Identify which cell holds the provided text, then report its (X, Y) central coordinate. 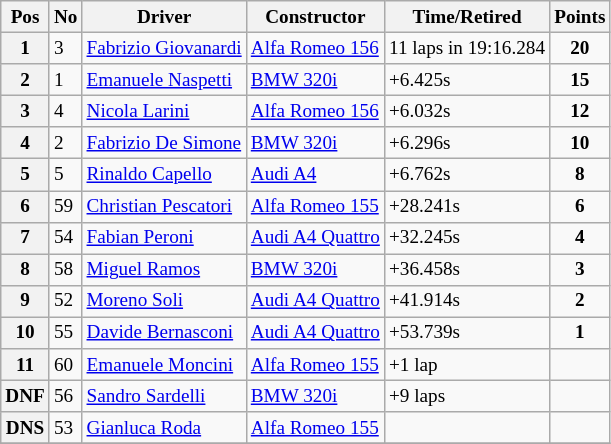
+1 lap (466, 365)
No (66, 17)
+9 laps (466, 396)
Fabrizio Giovanardi (164, 48)
Gianluca Roda (164, 428)
56 (66, 396)
Davide Bernasconi (164, 333)
Miguel Ramos (164, 270)
+41.914s (466, 301)
54 (66, 238)
Pos (26, 17)
Audi A4 (315, 175)
20 (580, 48)
58 (66, 270)
Points (580, 17)
Fabrizio De Simone (164, 143)
+6.425s (466, 80)
7 (26, 238)
Christian Pescatori (164, 206)
60 (66, 365)
DNF (26, 396)
DNS (26, 428)
Sandro Sardelli (164, 396)
Emanuele Naspetti (164, 80)
Time/Retired (466, 17)
+53.739s (466, 333)
Emanuele Moncini (164, 365)
+6.296s (466, 143)
52 (66, 301)
+32.245s (466, 238)
11 laps in 19:16.284 (466, 48)
Driver (164, 17)
+6.762s (466, 175)
11 (26, 365)
53 (66, 428)
Rinaldo Capello (164, 175)
12 (580, 111)
+28.241s (466, 206)
+6.032s (466, 111)
+36.458s (466, 270)
9 (26, 301)
59 (66, 206)
Constructor (315, 17)
55 (66, 333)
Fabian Peroni (164, 238)
15 (580, 80)
Moreno Soli (164, 301)
Nicola Larini (164, 111)
